Provide the [x, y] coordinate of the cell's center where the given text is located.  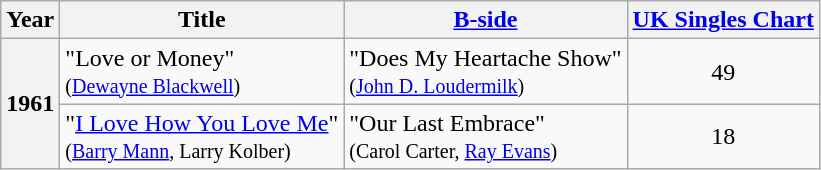
"Does My Heartache Show"(John D. Loudermilk) [486, 72]
"Our Last Embrace"(Carol Carter, Ray Evans) [486, 136]
B-side [486, 20]
UK Singles Chart [723, 20]
"Love or Money"(Dewayne Blackwell) [202, 72]
1961 [30, 104]
Title [202, 20]
Year [30, 20]
49 [723, 72]
18 [723, 136]
"I Love How You Love Me"(Barry Mann, Larry Kolber) [202, 136]
